Output the (x, y) coordinate of the center of the cell containing the given text.  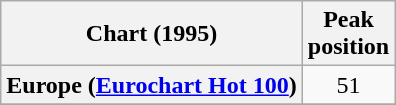
51 (348, 85)
Chart (1995) (152, 34)
Europe (Eurochart Hot 100) (152, 85)
Peakposition (348, 34)
